Detect which cell encompasses the target text, then output its [X, Y] center coordinate. 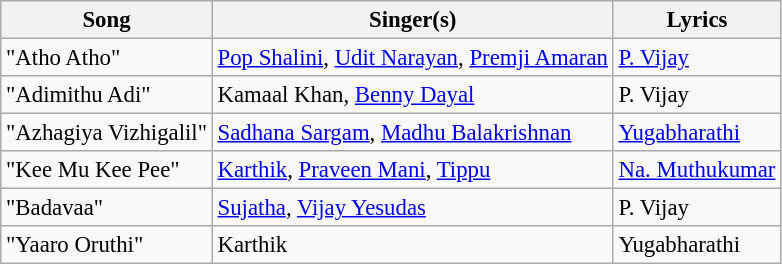
"Kee Mu Kee Pee" [107, 170]
Singer(s) [412, 20]
"Atho Atho" [107, 58]
"Azhagiya Vizhigalil" [107, 133]
Pop Shalini, Udit Narayan, Premji Amaran [412, 58]
Na. Muthukumar [697, 170]
Karthik, Praveen Mani, Tippu [412, 170]
"Badavaa" [107, 208]
Sujatha, Vijay Yesudas [412, 208]
Song [107, 20]
"Adimithu Adi" [107, 95]
Sadhana Sargam, Madhu Balakrishnan [412, 133]
"Yaaro Oruthi" [107, 245]
Karthik [412, 245]
Kamaal Khan, Benny Dayal [412, 95]
Lyrics [697, 20]
